Identify which cell holds the provided text, then report its [x, y] central coordinate. 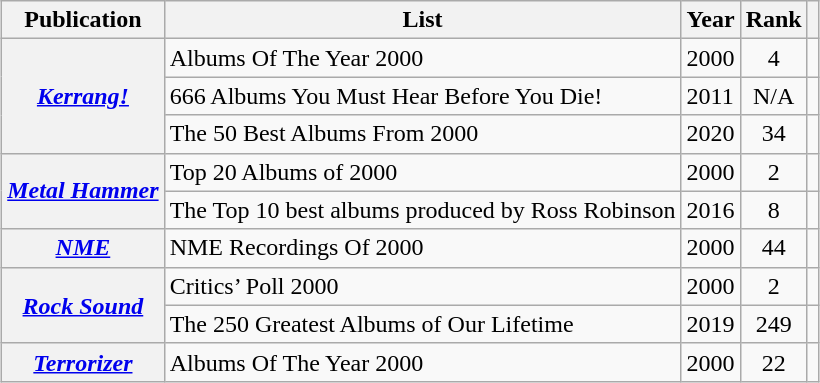
NME Recordings Of 2000 [422, 248]
Top 20 Albums of 2000 [422, 172]
Metal Hammer [83, 191]
2020 [710, 134]
The 250 Greatest Albums of Our Lifetime [422, 324]
NME [83, 248]
The 50 Best Albums From 2000 [422, 134]
2011 [710, 96]
N/A [774, 96]
Publication [83, 20]
Rank [774, 20]
249 [774, 324]
22 [774, 362]
2016 [710, 210]
2019 [710, 324]
Terrorizer [83, 362]
4 [774, 58]
666 Albums You Must Hear Before You Die! [422, 96]
34 [774, 134]
The Top 10 best albums produced by Ross Robinson [422, 210]
Critics’ Poll 2000 [422, 286]
8 [774, 210]
Rock Sound [83, 305]
Kerrang! [83, 96]
44 [774, 248]
Year [710, 20]
List [422, 20]
